Locate the cell with the specified text and output its [x, y] center coordinate. 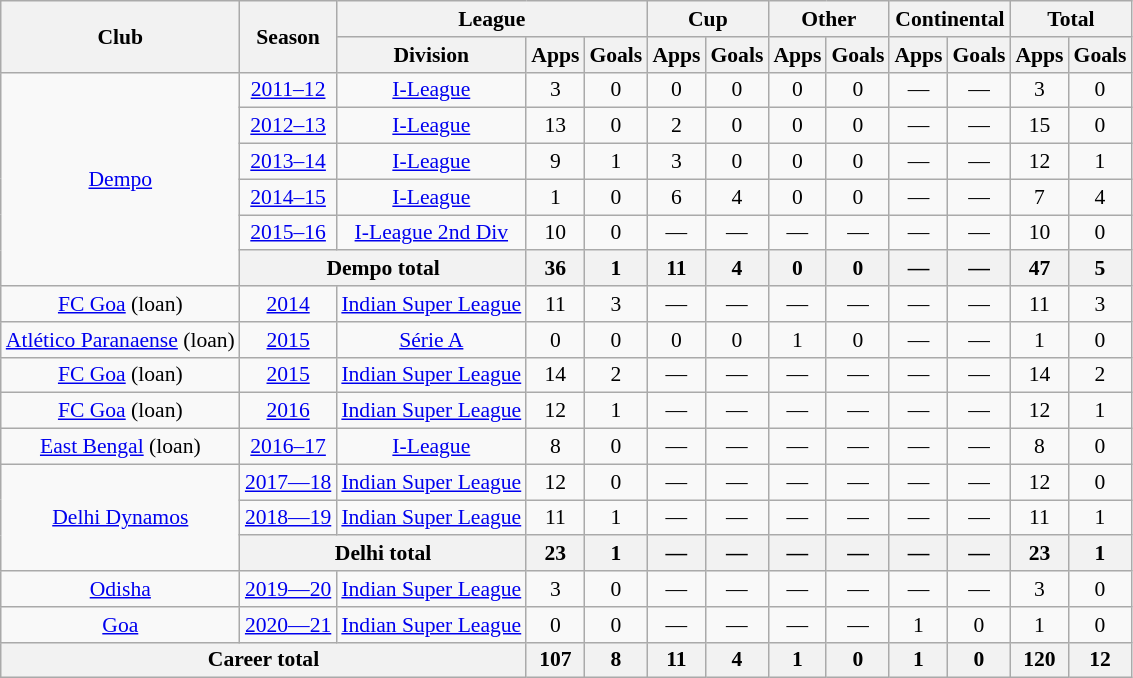
I-League 2nd Div [431, 233]
Delhi Dynamos [120, 518]
Cup [708, 19]
Career total [264, 660]
36 [555, 269]
Série A [431, 340]
15 [1039, 126]
9 [555, 162]
2020—21 [288, 625]
2013–14 [288, 162]
Atlético Paranaense (loan) [120, 340]
Dempo [120, 179]
Dempo total [383, 269]
Season [288, 36]
League [492, 19]
Club [120, 36]
2012–13 [288, 126]
13 [555, 126]
Goa [120, 625]
Total [1070, 19]
East Bengal (loan) [120, 447]
5 [1100, 269]
7 [1039, 197]
Odisha [120, 589]
6 [676, 197]
Delhi total [383, 554]
2015–16 [288, 233]
2019—20 [288, 589]
2016–17 [288, 447]
47 [1039, 269]
Continental [950, 19]
Division [431, 55]
2014 [288, 304]
2014–15 [288, 197]
2011–12 [288, 90]
Other [828, 19]
2017—18 [288, 482]
2018—19 [288, 518]
107 [555, 660]
2016 [288, 411]
120 [1039, 660]
